Determine the (X, Y) coordinate at the center of the cell enclosing the given text.  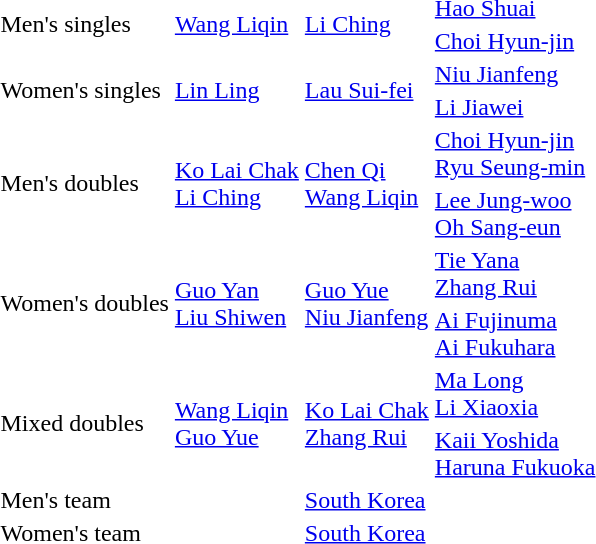
Lin Ling (236, 90)
Ko Lai Chak Zhang Rui (366, 424)
Guo Yan Liu Shiwen (236, 304)
Chen Qi Wang Liqin (366, 184)
Wang Liqin Guo Yue (236, 424)
South Korea (366, 500)
Ko Lai Chak Li Ching (236, 184)
Guo Yue Niu Jianfeng (366, 304)
Lau Sui-fei (366, 90)
